For the text-containing cell, return its midpoint in [X, Y] coordinate format. 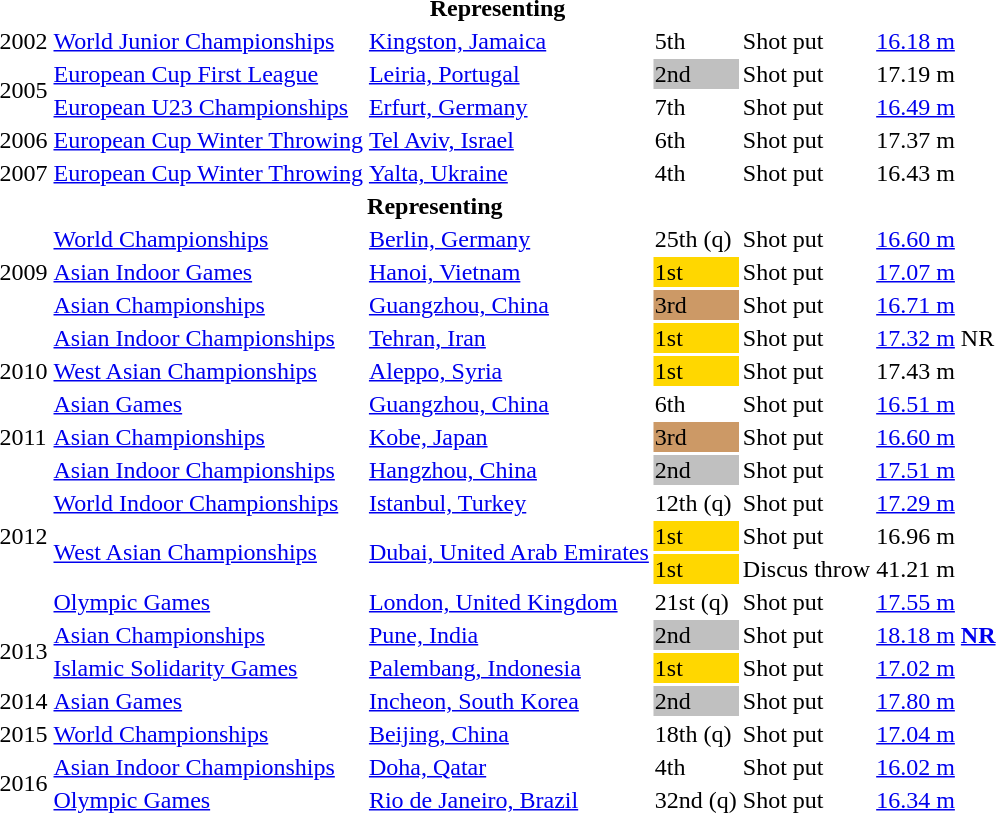
Aleppo, Syria [508, 371]
Yalta, Ukraine [508, 173]
Palembang, Indonesia [508, 668]
7th [696, 107]
Hanoi, Vietnam [508, 272]
21st (q) [696, 602]
Berlin, Germany [508, 239]
World Indoor Championships [208, 503]
25th (q) [696, 239]
Asian Indoor Games [208, 272]
Tehran, Iran [508, 338]
London, United Kingdom [508, 602]
18th (q) [696, 734]
Islamic Solidarity Games [208, 668]
Olympic Games [208, 602]
Dubai, United Arab Emirates [508, 552]
Erfurt, Germany [508, 107]
Leiria, Portugal [508, 74]
Istanbul, Turkey [508, 503]
5th [696, 41]
Discus throw [806, 569]
Incheon, South Korea [508, 701]
European U23 Championships [208, 107]
Kingston, Jamaica [508, 41]
Kobe, Japan [508, 437]
Tel Aviv, Israel [508, 140]
Doha, Qatar [508, 767]
Hangzhou, China [508, 470]
European Cup First League [208, 74]
World Junior Championships [208, 41]
Beijing, China [508, 734]
12th (q) [696, 503]
Pune, India [508, 635]
